Output the (X, Y) coordinate of the center of the cell containing the given text.  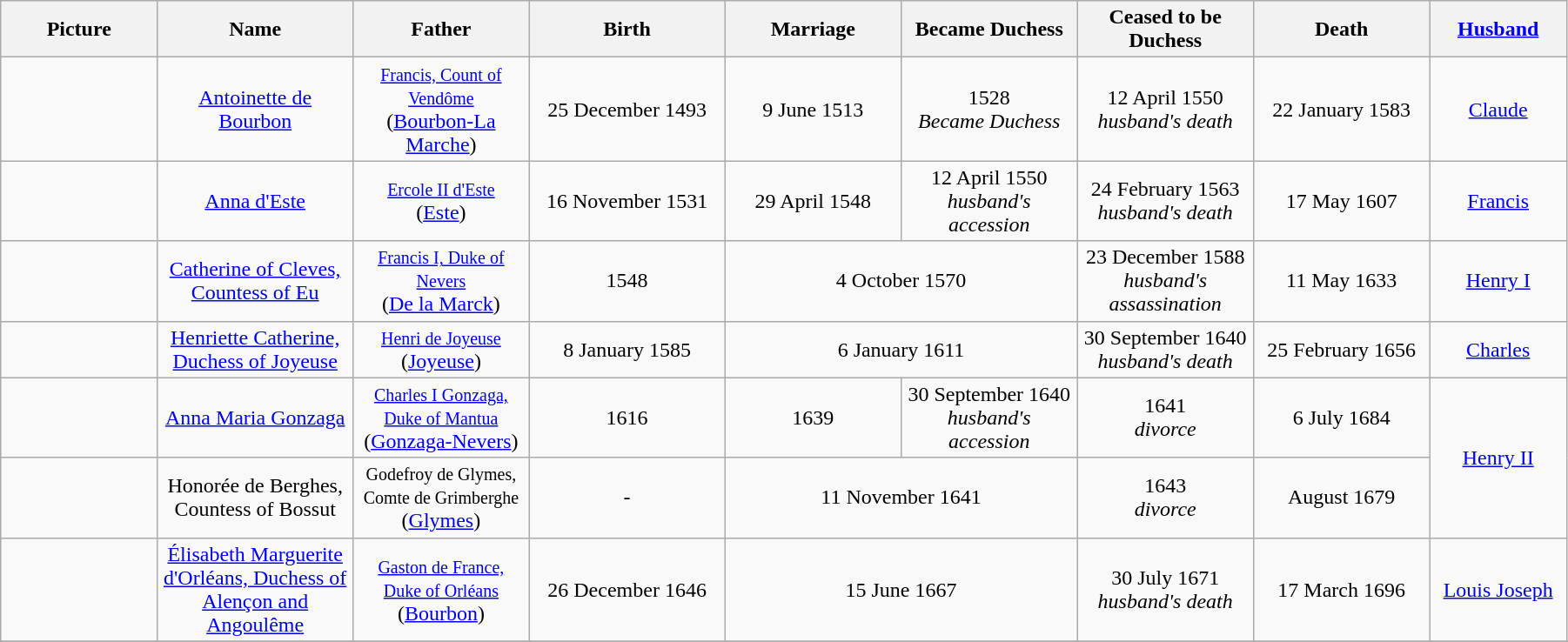
17 March 1696 (1341, 590)
26 December 1646 (627, 590)
Henri de Joyeuse(Joyeuse) (441, 350)
Francis, Count of Vendôme(Bourbon-La Marche) (441, 110)
Charles I Gonzaga, Duke of Mantua(Gonzaga-Nevers) (441, 418)
1641divorce (1165, 418)
Marriage (813, 30)
25 December 1493 (627, 110)
12 April 1550husband's accession (989, 201)
Henry II (1498, 458)
Henriette Catherine, Duchess of Joyeuse (256, 350)
11 November 1641 (901, 498)
Name (256, 30)
30 September 1640husband's accession (989, 418)
6 July 1684 (1341, 418)
Louis Joseph (1498, 590)
29 April 1548 (813, 201)
15 June 1667 (901, 590)
Ceased to be Duchess (1165, 30)
1528Became Duchess (989, 110)
30 July 1671husband's death (1165, 590)
Death (1341, 30)
Godefroy de Glymes, Comte de Grimberghe(Glymes) (441, 498)
Antoinette de Bourbon (256, 110)
1643divorce (1165, 498)
Honorée de Berghes, Countess of Bossut (256, 498)
Became Duchess (989, 30)
- (627, 498)
1639 (813, 418)
8 January 1585 (627, 350)
Anna d'Este (256, 201)
23 December 1588husband's assassination (1165, 281)
24 February 1563husband's death (1165, 201)
1616 (627, 418)
30 September 1640husband's death (1165, 350)
Claude (1498, 110)
Francis (1498, 201)
16 November 1531 (627, 201)
Ercole II d'Este(Este) (441, 201)
Francis I, Duke of Nevers(De la Marck) (441, 281)
Husband (1498, 30)
17 May 1607 (1341, 201)
Birth (627, 30)
12 April 1550husband's death (1165, 110)
Gaston de France, Duke of Orléans(Bourbon) (441, 590)
9 June 1513 (813, 110)
1548 (627, 281)
Picture (79, 30)
Father (441, 30)
August 1679 (1341, 498)
Élisabeth Marguerite d'Orléans, Duchess of Alençon and Angoulême (256, 590)
Catherine of Cleves, Countess of Eu (256, 281)
Anna Maria Gonzaga (256, 418)
22 January 1583 (1341, 110)
6 January 1611 (901, 350)
25 February 1656 (1341, 350)
Charles (1498, 350)
Henry I (1498, 281)
4 October 1570 (901, 281)
11 May 1633 (1341, 281)
